Pinpoint the cell where the given text exists, returning its [x, y] midpoint coordinate. 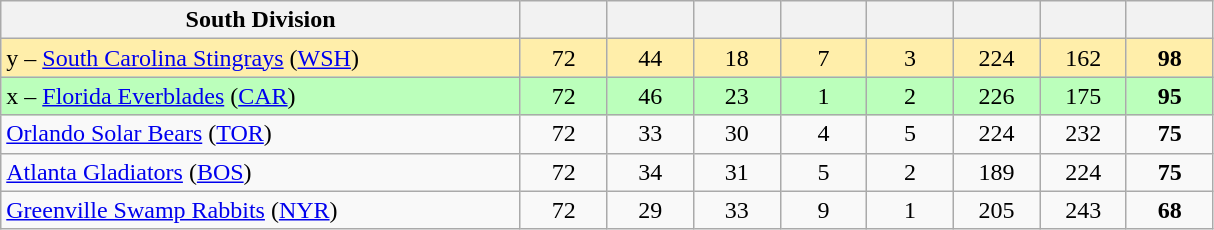
162 [1084, 58]
7 [824, 58]
95 [1170, 96]
30 [738, 134]
23 [738, 96]
44 [650, 58]
31 [738, 172]
4 [824, 134]
x – Florida Everblades (CAR) [261, 96]
189 [996, 172]
98 [1170, 58]
9 [824, 210]
y – South Carolina Stingrays (WSH) [261, 58]
Greenville Swamp Rabbits (NYR) [261, 210]
29 [650, 210]
Orlando Solar Bears (TOR) [261, 134]
68 [1170, 210]
205 [996, 210]
175 [1084, 96]
46 [650, 96]
232 [1084, 134]
226 [996, 96]
34 [650, 172]
18 [738, 58]
Atlanta Gladiators (BOS) [261, 172]
South Division [261, 20]
243 [1084, 210]
3 [910, 58]
